Find where the given text appears and provide that cell's center as (x, y) coordinate. 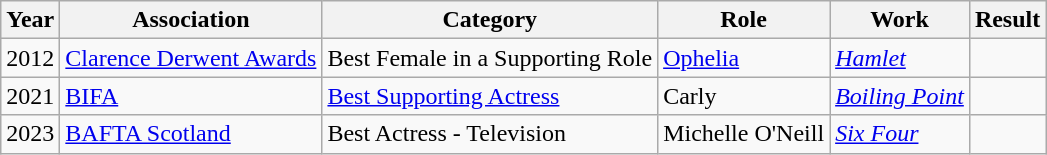
Michelle O'Neill (744, 134)
Category (490, 20)
2012 (30, 58)
BIFA (191, 96)
Boiling Point (900, 96)
Best Female in a Supporting Role (490, 58)
Best Supporting Actress (490, 96)
BAFTA Scotland (191, 134)
Carly (744, 96)
Clarence Derwent Awards (191, 58)
2021 (30, 96)
Association (191, 20)
Hamlet (900, 58)
Work (900, 20)
Year (30, 20)
2023 (30, 134)
Best Actress - Television (490, 134)
Six Four (900, 134)
Result (1007, 20)
Ophelia (744, 58)
Role (744, 20)
